For the text-containing cell, return its midpoint in [X, Y] coordinate format. 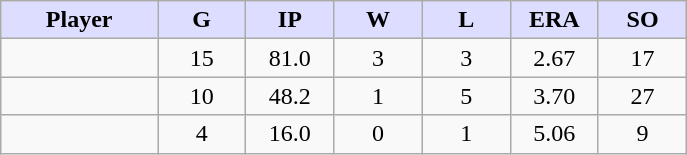
10 [202, 96]
27 [642, 96]
3.70 [554, 96]
81.0 [290, 58]
5 [466, 96]
9 [642, 134]
ERA [554, 20]
4 [202, 134]
16.0 [290, 134]
L [466, 20]
15 [202, 58]
0 [378, 134]
5.06 [554, 134]
G [202, 20]
IP [290, 20]
W [378, 20]
17 [642, 58]
SO [642, 20]
Player [80, 20]
48.2 [290, 96]
2.67 [554, 58]
